Search for the cell housing the specified text and yield its (x, y) center coordinate. 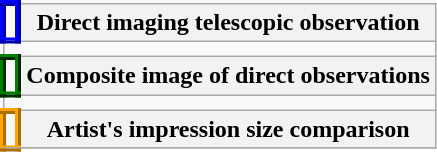
Composite image of direct observations (228, 76)
Direct imaging telescopic observation (228, 22)
Artist's impression size comparison (228, 129)
